Locate the cell with the specified text and output its (x, y) center coordinate. 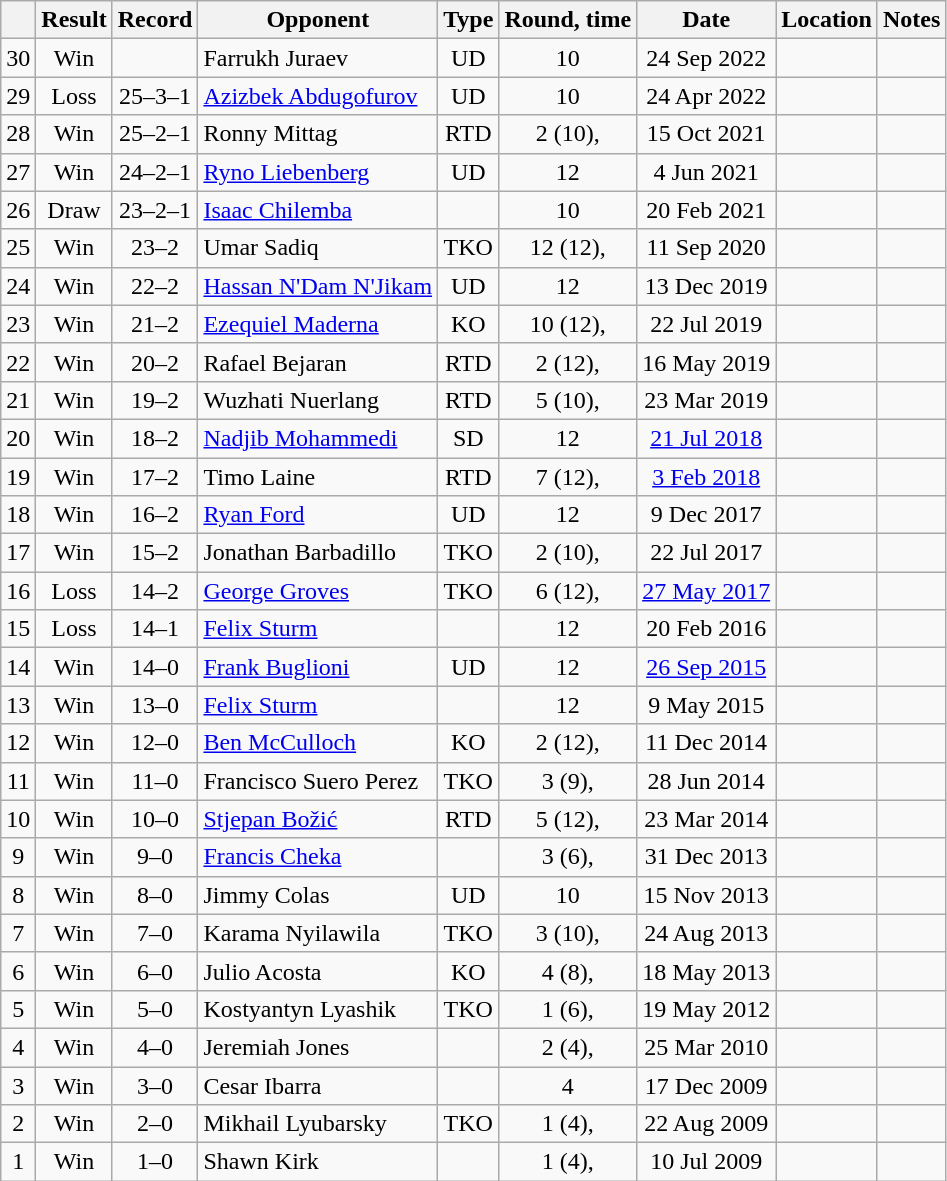
3 (6), (568, 857)
16 (18, 591)
Ryno Liebenberg (318, 172)
25 Mar 2010 (706, 1047)
5 (12), (568, 819)
Jeremiah Jones (318, 1047)
17–2 (155, 477)
24 (18, 286)
19 May 2012 (706, 1009)
15–2 (155, 553)
13–0 (155, 705)
15 Nov 2013 (706, 895)
Wuzhati Nuerlang (318, 400)
12 (12), (568, 248)
Type (468, 20)
7 (18, 933)
8 (18, 895)
19 (18, 477)
9 (18, 857)
Cesar Ibarra (318, 1085)
6 (12), (568, 591)
Frank Buglioni (318, 667)
Result (74, 20)
Francisco Suero Perez (318, 781)
4 (8), (568, 971)
1 (18, 1162)
Location (827, 20)
16–2 (155, 515)
Ezequiel Maderna (318, 324)
Umar Sadiq (318, 248)
10 (12), (568, 324)
5 (10), (568, 400)
16 May 2019 (706, 362)
11 Dec 2014 (706, 743)
14–2 (155, 591)
14–1 (155, 629)
19–2 (155, 400)
6 (18, 971)
20–2 (155, 362)
25–2–1 (155, 134)
Shawn Kirk (318, 1162)
26 Sep 2015 (706, 667)
29 (18, 96)
Draw (74, 210)
7 (12), (568, 477)
Ronny Mittag (318, 134)
25–3–1 (155, 96)
30 (18, 58)
26 (18, 210)
21 Jul 2018 (706, 438)
28 (18, 134)
Round, time (568, 20)
22 Jul 2019 (706, 324)
11–0 (155, 781)
27 May 2017 (706, 591)
31 Dec 2013 (706, 857)
Rafael Bejaran (318, 362)
21 (18, 400)
5–0 (155, 1009)
Notes (911, 20)
14 (18, 667)
3 Feb 2018 (706, 477)
28 Jun 2014 (706, 781)
4–0 (155, 1047)
3 (9), (568, 781)
8–0 (155, 895)
20 (18, 438)
23 Mar 2019 (706, 400)
23 (18, 324)
3 (18, 1085)
Opponent (318, 20)
3–0 (155, 1085)
2 (18, 1124)
Julio Acosta (318, 971)
Nadjib Mohammedi (318, 438)
George Groves (318, 591)
Jonathan Barbadillo (318, 553)
6–0 (155, 971)
24 Apr 2022 (706, 96)
Hassan N'Dam N'Jikam (318, 286)
22 Aug 2009 (706, 1124)
14–0 (155, 667)
Azizbek Abdugofurov (318, 96)
4 Jun 2021 (706, 172)
22 (18, 362)
11 (18, 781)
10–0 (155, 819)
5 (18, 1009)
13 (18, 705)
1–0 (155, 1162)
24 Aug 2013 (706, 933)
23–2–1 (155, 210)
21–2 (155, 324)
Kostyantyn Lyashik (318, 1009)
27 (18, 172)
Stjepan Božić (318, 819)
17 Dec 2009 (706, 1085)
22 Jul 2017 (706, 553)
11 Sep 2020 (706, 248)
20 Feb 2021 (706, 210)
Ryan Ford (318, 515)
24–2–1 (155, 172)
9 Dec 2017 (706, 515)
SD (468, 438)
10 Jul 2009 (706, 1162)
22–2 (155, 286)
Date (706, 20)
Francis Cheka (318, 857)
Timo Laine (318, 477)
18 May 2013 (706, 971)
3 (10), (568, 933)
7–0 (155, 933)
Karama Nyilawila (318, 933)
2–0 (155, 1124)
25 (18, 248)
Mikhail Lyubarsky (318, 1124)
12–0 (155, 743)
23 Mar 2014 (706, 819)
24 Sep 2022 (706, 58)
23–2 (155, 248)
9 May 2015 (706, 705)
1 (6), (568, 1009)
18 (18, 515)
13 Dec 2019 (706, 286)
Record (155, 20)
15 Oct 2021 (706, 134)
20 Feb 2016 (706, 629)
18–2 (155, 438)
17 (18, 553)
Isaac Chilemba (318, 210)
Farrukh Juraev (318, 58)
15 (18, 629)
Ben McCulloch (318, 743)
9–0 (155, 857)
2 (4), (568, 1047)
Jimmy Colas (318, 895)
